Provide the [X, Y] coordinate of the cell's center where the given text is located.  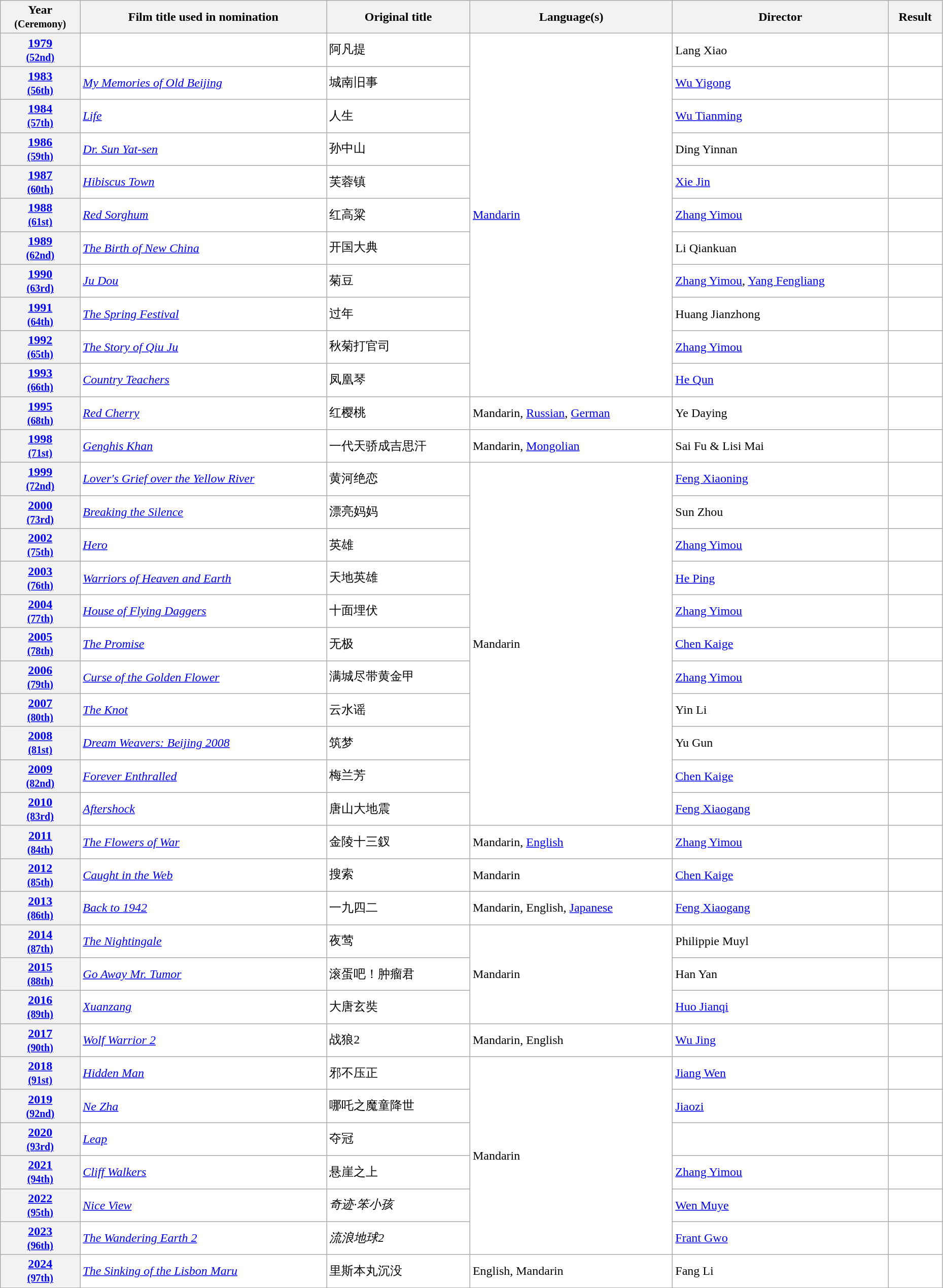
芙蓉镇 [399, 182]
Frant Gwo [780, 1238]
1998(71st) [41, 446]
Sun Zhou [780, 512]
Warriors of Heaven and Earth [203, 578]
He Qun [780, 379]
Original title [399, 17]
1992(65th) [41, 347]
夜莺 [399, 941]
2004(77th) [41, 611]
1993(66th) [41, 379]
Ding Yinnan [780, 149]
一代天骄成吉思汗 [399, 446]
Cliff Walkers [203, 1172]
过年 [399, 314]
悬崖之上 [399, 1172]
人生 [399, 116]
夺冠 [399, 1139]
天地英雄 [399, 578]
战狼2 [399, 1040]
1999(72nd) [41, 479]
Country Teachers [203, 379]
The Sinking of the Lisbon Maru [203, 1271]
Nice View [203, 1205]
Aftershock [203, 809]
城南旧事 [399, 83]
The Birth of New China [203, 248]
1990(63rd) [41, 281]
House of Flying Daggers [203, 611]
Director [780, 17]
Feng Xiaoning [780, 479]
搜索 [399, 875]
Han Yan [780, 974]
The Knot [203, 710]
Hero [203, 545]
奇迹·笨小孩 [399, 1205]
大唐玄奘 [399, 1007]
开国大典 [399, 248]
梅兰芳 [399, 776]
Mandarin, Russian, German [571, 413]
Zhang Yimou, Yang Fengliang [780, 281]
里斯本丸沉没 [399, 1271]
2005(78th) [41, 644]
Go Away Mr. Tumor [203, 974]
Dream Weavers: Beijing 2008 [203, 743]
2009(82nd) [41, 776]
Result [915, 17]
Back to 1942 [203, 908]
The Promise [203, 644]
2015(88th) [41, 974]
Huang Jianzhong [780, 314]
My Memories of Old Beijing [203, 83]
金陵十三釵 [399, 842]
流浪地球2 [399, 1238]
Jiang Wen [780, 1073]
Huo Jianqi [780, 1007]
2018(91st) [41, 1073]
红高粱 [399, 215]
凤凰琴 [399, 379]
云水谣 [399, 710]
2017(90th) [41, 1040]
2021(94th) [41, 1172]
The Flowers of War [203, 842]
2008(81st) [41, 743]
He Ping [780, 578]
1988(61st) [41, 215]
漂亮妈妈 [399, 512]
Wu Yigong [780, 83]
1991(64th) [41, 314]
2024(97th) [41, 1271]
2003(76th) [41, 578]
1995(68th) [41, 413]
Jiaozi [780, 1106]
红樱桃 [399, 413]
Ju Dou [203, 281]
2011(84th) [41, 842]
孙中山 [399, 149]
Hibiscus Town [203, 182]
Yin Li [780, 710]
Mandarin, English, Japanese [571, 908]
Red Cherry [203, 413]
邪不压正 [399, 1073]
Philippie Muyl [780, 941]
Mandarin, Mongolian [571, 446]
1984(57th) [41, 116]
Li Qiankuan [780, 248]
阿凡提 [399, 50]
无极 [399, 644]
一九四二 [399, 908]
2020(93rd) [41, 1139]
The Nightingale [203, 941]
Fang Li [780, 1271]
2000(73rd) [41, 512]
Ne Zha [203, 1106]
English, Mandarin [571, 1271]
Genghis Khan [203, 446]
Breaking the Silence [203, 512]
筑梦 [399, 743]
Red Sorghum [203, 215]
2007(80th) [41, 710]
Ye Daying [780, 413]
2013(86th) [41, 908]
2010(83rd) [41, 809]
滚蛋吧！肿瘤君 [399, 974]
Language(s) [571, 17]
满城尽带黄金甲 [399, 677]
1983(56th) [41, 83]
Dr. Sun Yat-sen [203, 149]
Life [203, 116]
英雄 [399, 545]
Leap [203, 1139]
1979(52nd) [41, 50]
秋菊打官司 [399, 347]
2022(95th) [41, 1205]
2023(96th) [41, 1238]
Wu Jing [780, 1040]
2014(87th) [41, 941]
Film title used in nomination [203, 17]
2016(89th) [41, 1007]
1987(60th) [41, 182]
1989(62nd) [41, 248]
Sai Fu & Lisi Mai [780, 446]
The Story of Qiu Ju [203, 347]
The Spring Festival [203, 314]
Hidden Man [203, 1073]
Year(Ceremony) [41, 17]
哪吒之魔童降世 [399, 1106]
唐山大地震 [399, 809]
十面埋伏 [399, 611]
1986(59th) [41, 149]
Wolf Warrior 2 [203, 1040]
Yu Gun [780, 743]
Forever Enthralled [203, 776]
Caught in the Web [203, 875]
Wen Muye [780, 1205]
Curse of the Golden Flower [203, 677]
Xuanzang [203, 1007]
2006(79th) [41, 677]
2002(75th) [41, 545]
Lang Xiao [780, 50]
2019(92nd) [41, 1106]
菊豆 [399, 281]
The Wandering Earth 2 [203, 1238]
Wu Tianming [780, 116]
2012(85th) [41, 875]
Xie Jin [780, 182]
Lover's Grief over the Yellow River [203, 479]
黄河绝恋 [399, 479]
